Find where the given text appears and provide that cell's center as [x, y] coordinate. 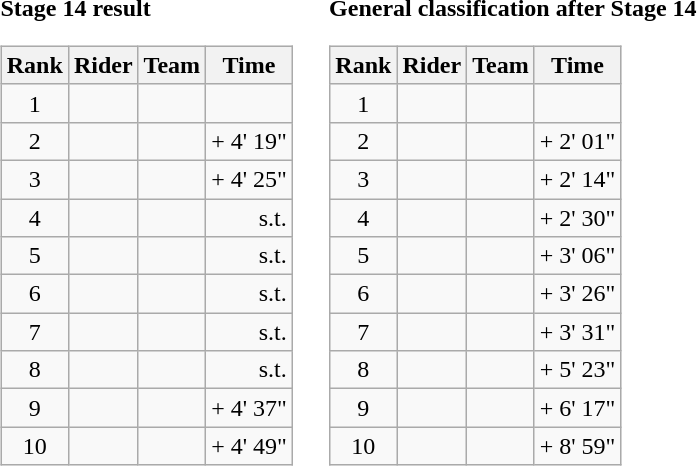
+ 4' 25" [250, 179]
+ 2' 30" [578, 217]
+ 3' 06" [578, 256]
+ 4' 37" [250, 408]
+ 2' 14" [578, 179]
+ 2' 01" [578, 141]
+ 5' 23" [578, 370]
+ 6' 17" [578, 408]
+ 3' 26" [578, 294]
+ 4' 19" [250, 141]
+ 8' 59" [578, 446]
+ 3' 31" [578, 332]
+ 4' 49" [250, 446]
